Pinpoint the cell where the given text exists, returning its (X, Y) midpoint coordinate. 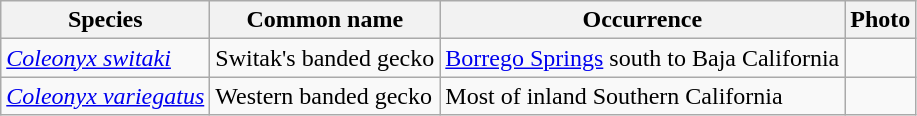
Switak's banded gecko (325, 58)
Most of inland Southern California (642, 96)
Species (106, 20)
Coleonyx switaki (106, 58)
Coleonyx variegatus (106, 96)
Common name (325, 20)
Borrego Springs south to Baja California (642, 58)
Western banded gecko (325, 96)
Photo (880, 20)
Occurrence (642, 20)
